For the text-containing cell, return its midpoint in (X, Y) coordinate format. 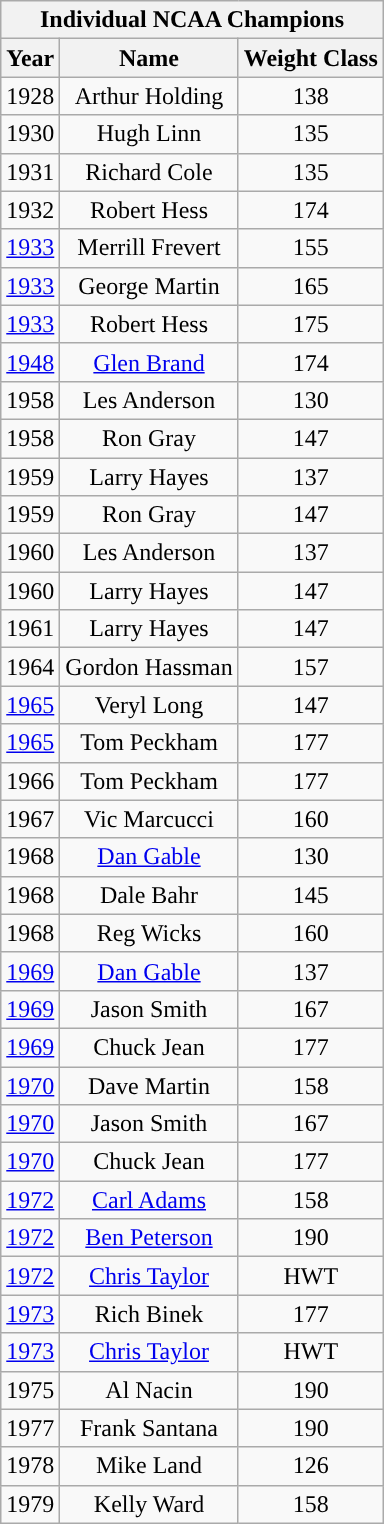
Carl Adams (149, 1200)
Dave Martin (149, 1085)
Arthur Holding (149, 96)
1966 (30, 781)
157 (310, 667)
155 (310, 248)
Individual NCAA Champions (192, 20)
Al Nacin (149, 1390)
Dale Bahr (149, 895)
Frank Santana (149, 1428)
1975 (30, 1390)
Weight Class (310, 58)
Glen Brand (149, 362)
Year (30, 58)
1928 (30, 96)
Hugh Linn (149, 134)
George Martin (149, 286)
165 (310, 286)
Kelly Ward (149, 1504)
175 (310, 324)
Mike Land (149, 1466)
Rich Binek (149, 1314)
1931 (30, 172)
Richard Cole (149, 172)
Ben Peterson (149, 1238)
Vic Marcucci (149, 819)
Veryl Long (149, 705)
1930 (30, 134)
Gordon Hassman (149, 667)
126 (310, 1466)
1979 (30, 1504)
1932 (30, 210)
138 (310, 96)
Name (149, 58)
Merrill Frevert (149, 248)
1977 (30, 1428)
145 (310, 895)
1964 (30, 667)
1961 (30, 629)
1948 (30, 362)
1978 (30, 1466)
1967 (30, 819)
Reg Wicks (149, 933)
